Pinpoint the cell where the given text exists, returning its (X, Y) midpoint coordinate. 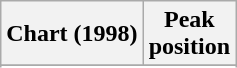
Chart (1998) (72, 34)
Peak position (189, 34)
